Return the (x, y) coordinate for the center point of the cell that contains the specified text.  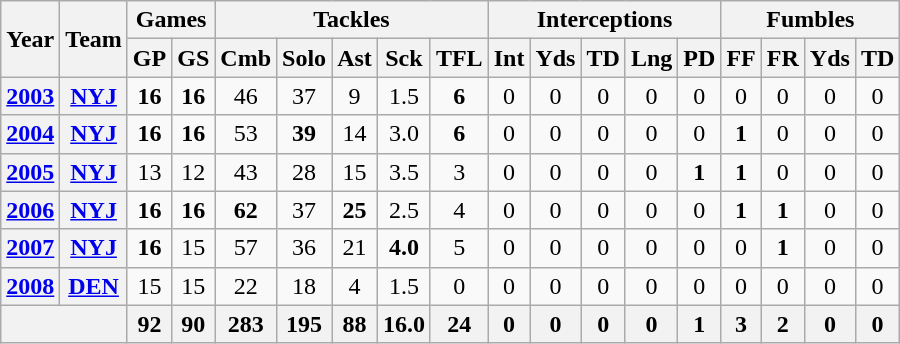
2006 (30, 210)
TFL (459, 58)
Tackles (352, 20)
Solo (304, 58)
16.0 (404, 324)
3.5 (404, 172)
5 (459, 248)
53 (246, 134)
2007 (30, 248)
2008 (30, 286)
Ast (355, 58)
Year (30, 39)
25 (355, 210)
2004 (30, 134)
Int (509, 58)
14 (355, 134)
Team (94, 39)
12 (194, 172)
Fumbles (810, 20)
FR (782, 58)
4.0 (404, 248)
2 (782, 324)
Interceptions (604, 20)
PD (700, 58)
GP (149, 58)
FF (741, 58)
90 (194, 324)
22 (246, 286)
Games (170, 20)
28 (304, 172)
DEN (94, 286)
39 (304, 134)
88 (355, 324)
Sck (404, 58)
46 (246, 96)
62 (246, 210)
36 (304, 248)
92 (149, 324)
57 (246, 248)
GS (194, 58)
18 (304, 286)
2005 (30, 172)
13 (149, 172)
43 (246, 172)
21 (355, 248)
Cmb (246, 58)
24 (459, 324)
3.0 (404, 134)
2003 (30, 96)
195 (304, 324)
283 (246, 324)
2.5 (404, 210)
Lng (651, 58)
9 (355, 96)
